Provide the (X, Y) coordinate of the cell's center where the given text is located.  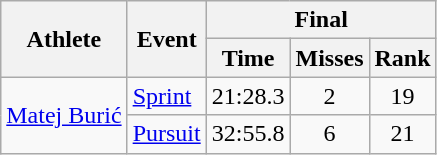
2 (330, 96)
Athlete (64, 39)
21:28.3 (248, 96)
Rank (402, 58)
32:55.8 (248, 134)
Time (248, 58)
Pursuit (166, 134)
Misses (330, 58)
Event (166, 39)
19 (402, 96)
21 (402, 134)
Sprint (166, 96)
Matej Burić (64, 115)
6 (330, 134)
Final (321, 20)
